Pinpoint the cell where the given text exists, returning its [X, Y] midpoint coordinate. 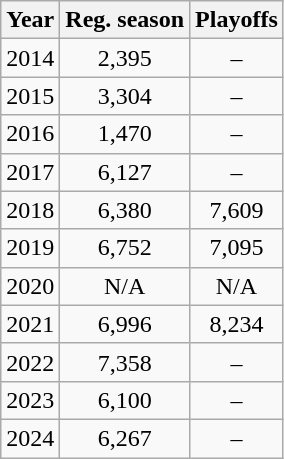
6,100 [125, 400]
2,395 [125, 58]
6,996 [125, 324]
2018 [30, 210]
7,609 [237, 210]
1,470 [125, 134]
7,095 [237, 248]
8,234 [237, 324]
Year [30, 20]
2021 [30, 324]
7,358 [125, 362]
2016 [30, 134]
2023 [30, 400]
Reg. season [125, 20]
3,304 [125, 96]
6,380 [125, 210]
2019 [30, 248]
6,267 [125, 438]
2024 [30, 438]
2017 [30, 172]
2020 [30, 286]
2015 [30, 96]
2014 [30, 58]
Playoffs [237, 20]
6,752 [125, 248]
2022 [30, 362]
6,127 [125, 172]
